Return [X, Y] of the center of cell containing provided text 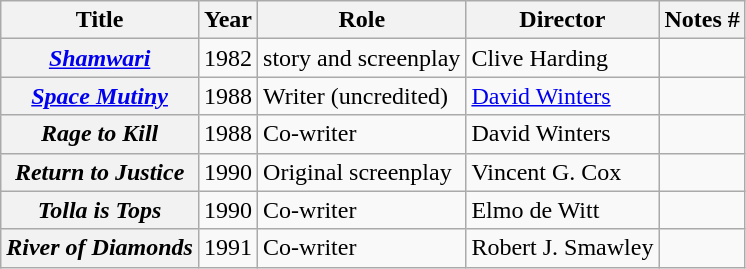
River of Diamonds [100, 248]
Writer (uncredited) [362, 96]
Original screenplay [362, 172]
story and screenplay [362, 58]
Return to Justice [100, 172]
Tolla is Tops [100, 210]
Director [562, 20]
Clive Harding [562, 58]
Shamwari [100, 58]
Rage to Kill [100, 134]
1982 [228, 58]
Robert J. Smawley [562, 248]
1991 [228, 248]
Elmo de Witt [562, 210]
Role [362, 20]
Title [100, 20]
Notes # [702, 20]
Space Mutiny [100, 96]
Year [228, 20]
Vincent G. Cox [562, 172]
